Search for the cell housing the specified text and yield its (x, y) center coordinate. 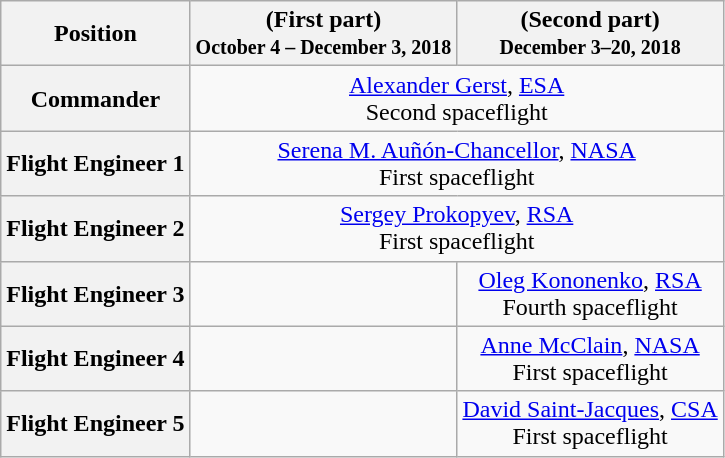
(First part)October 4 – December 3, 2018 (324, 34)
Flight Engineer 4 (96, 358)
Position (96, 34)
Flight Engineer 2 (96, 228)
Commander (96, 98)
Alexander Gerst, ESASecond spaceflight (456, 98)
Oleg Kononenko, RSAFourth spaceflight (590, 294)
Flight Engineer 3 (96, 294)
Flight Engineer 1 (96, 164)
Serena M. Auñón-Chancellor, NASAFirst spaceflight (456, 164)
(Second part)December 3–20, 2018 (590, 34)
Sergey Prokopyev, RSAFirst spaceflight (456, 228)
David Saint-Jacques, CSAFirst spaceflight (590, 424)
Flight Engineer 5 (96, 424)
Anne McClain, NASAFirst spaceflight (590, 358)
